Return the (X, Y) coordinate for the center point of the cell that contains the specified text.  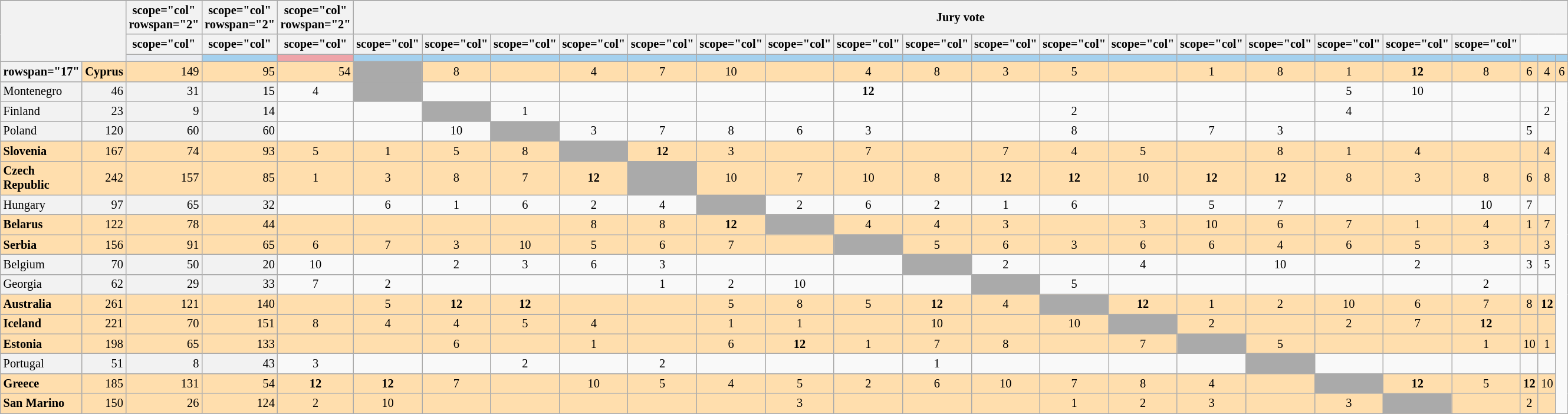
33 (239, 284)
Serbia (41, 245)
150 (104, 403)
93 (239, 151)
122 (104, 225)
62 (104, 284)
44 (239, 225)
Slovenia (41, 151)
121 (164, 304)
Belarus (41, 225)
Poland (41, 131)
Iceland (41, 324)
15 (239, 91)
151 (239, 324)
23 (104, 111)
Jury vote (960, 17)
Finland (41, 111)
46 (104, 91)
85 (239, 178)
95 (239, 71)
97 (104, 205)
Portugal (41, 364)
124 (239, 403)
51 (104, 364)
Georgia (41, 284)
131 (164, 383)
242 (104, 178)
26 (164, 403)
156 (104, 245)
14 (239, 111)
185 (104, 383)
31 (164, 91)
29 (164, 284)
Czech Republic (41, 178)
9 (164, 111)
167 (104, 151)
140 (239, 304)
74 (164, 151)
20 (239, 264)
San Marino (41, 403)
261 (104, 304)
Estonia (41, 344)
Australia (41, 304)
91 (164, 245)
120 (104, 131)
149 (164, 71)
Cyprus (104, 71)
133 (239, 344)
Greece (41, 383)
198 (104, 344)
43 (239, 364)
157 (164, 178)
221 (104, 324)
Montenegro (41, 91)
78 (164, 225)
Hungary (41, 205)
32 (239, 205)
rowspan="17" (41, 71)
50 (164, 264)
Belgium (41, 264)
